Return [x, y] of the center of cell containing provided text 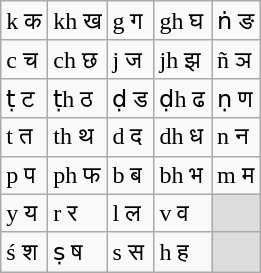
ṣ ष [78, 252]
b ब [130, 175]
k क [24, 21]
v व [183, 213]
th थ [78, 137]
l ल [130, 213]
kh ख [78, 21]
p प [24, 175]
j ज [130, 59]
ph फ [78, 175]
ṭh ठ [78, 98]
n न [236, 137]
jh झ [183, 59]
bh भ [183, 175]
dh ध [183, 137]
m म [236, 175]
g ग [130, 21]
ñ ञ [236, 59]
ś श [24, 252]
gh घ [183, 21]
ch छ [78, 59]
c च [24, 59]
y य [24, 213]
ṇ ण [236, 98]
ṭ ट [24, 98]
ḍh ढ [183, 98]
h ह [183, 252]
s स [130, 252]
r र [78, 213]
ṅ ङ [236, 21]
d द [130, 137]
ḍ ड [130, 98]
t त [24, 137]
